Determine the [X, Y] coordinate at the center of the cell enclosing the given text.  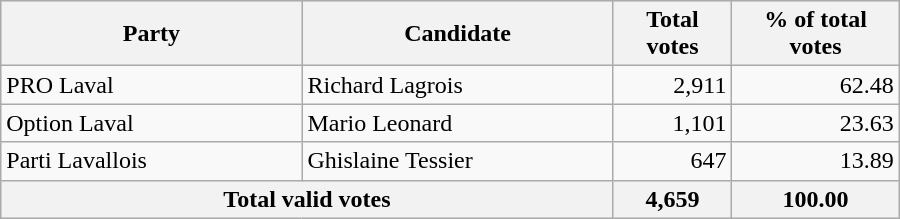
4,659 [672, 199]
Mario Leonard [458, 123]
100.00 [816, 199]
Parti Lavallois [152, 161]
% of total votes [816, 34]
Richard Lagrois [458, 85]
647 [672, 161]
Total valid votes [307, 199]
1,101 [672, 123]
Candidate [458, 34]
62.48 [816, 85]
2,911 [672, 85]
13.89 [816, 161]
Option Laval [152, 123]
23.63 [816, 123]
Total votes [672, 34]
Ghislaine Tessier [458, 161]
Party [152, 34]
PRO Laval [152, 85]
